Output the (X, Y) coordinate of the center of the cell containing the given text.  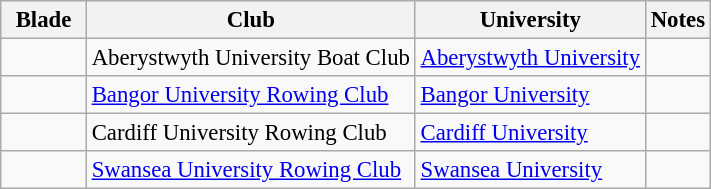
Club (250, 20)
Cardiff University (530, 133)
Bangor University (530, 95)
Aberystwyth University (530, 58)
Swansea University (530, 170)
Notes (678, 20)
Blade (44, 20)
Cardiff University Rowing Club (250, 133)
Aberystwyth University Boat Club (250, 58)
Bangor University Rowing Club (250, 95)
Swansea University Rowing Club (250, 170)
University (530, 20)
